Output the [x, y] coordinate of the center of the cell containing the given text.  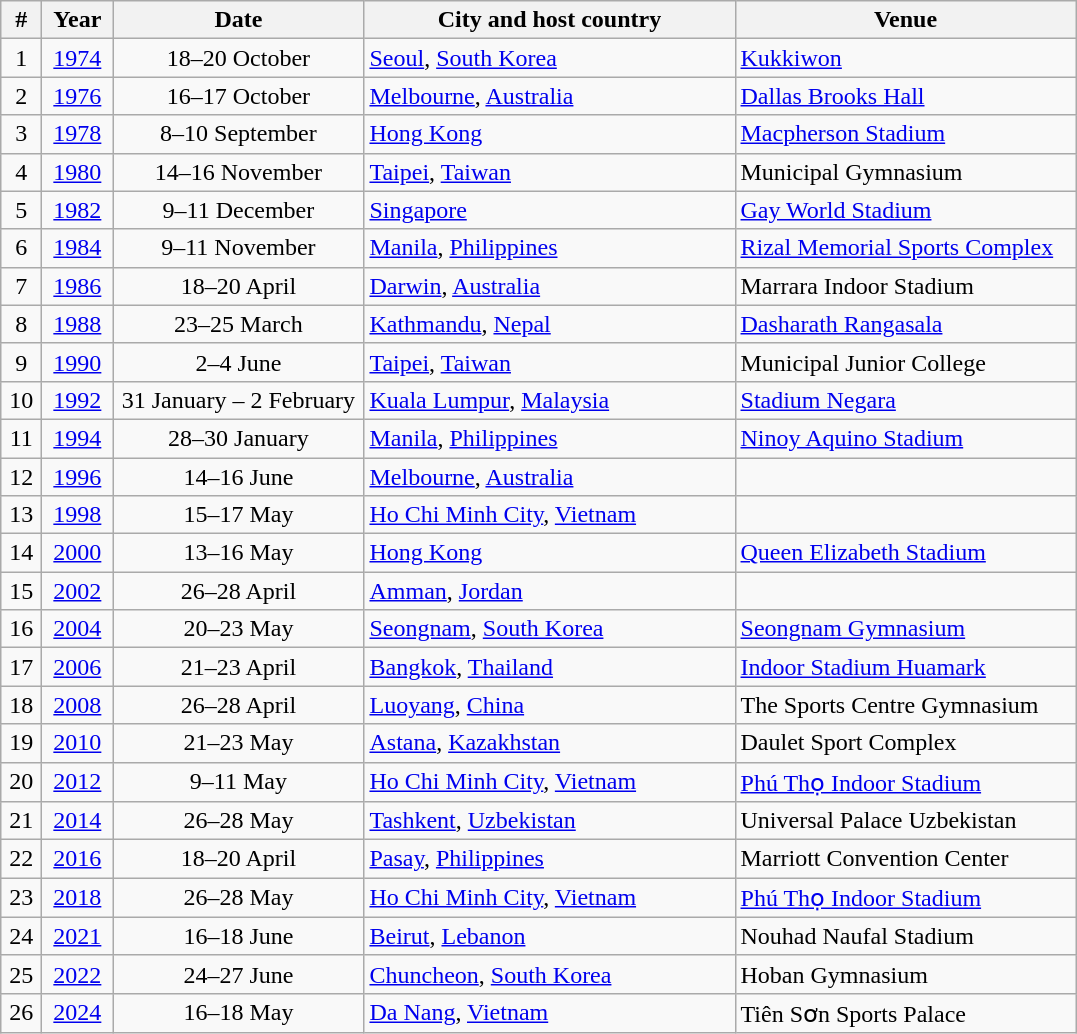
31 January – 2 February [238, 400]
2008 [78, 705]
24 [22, 936]
16–18 June [238, 936]
23 [22, 898]
Dasharath Rangasala [906, 324]
1984 [78, 248]
1990 [78, 362]
Amman, Jordan [550, 591]
1992 [78, 400]
1988 [78, 324]
14 [22, 553]
2004 [78, 629]
Venue [906, 20]
Darwin, Australia [550, 286]
Seongnam, South Korea [550, 629]
1 [22, 58]
Municipal Junior College [906, 362]
1998 [78, 515]
1994 [78, 438]
2010 [78, 743]
23–25 March [238, 324]
7 [22, 286]
16 [22, 629]
Tashkent, Uzbekistan [550, 821]
2 [22, 96]
Da Nang, Vietnam [550, 1013]
16–18 May [238, 1013]
15 [22, 591]
3 [22, 134]
1986 [78, 286]
Stadium Negara [906, 400]
Bangkok, Thailand [550, 667]
14–16 June [238, 477]
4 [22, 172]
21 [22, 821]
8 [22, 324]
Chuncheon, South Korea [550, 974]
Beirut, Lebanon [550, 936]
Kukkiwon [906, 58]
1978 [78, 134]
11 [22, 438]
21–23 May [238, 743]
Hoban Gymnasium [906, 974]
2016 [78, 859]
Marriott Convention Center [906, 859]
2022 [78, 974]
28–30 January [238, 438]
24–27 June [238, 974]
Singapore [550, 210]
2–4 June [238, 362]
5 [22, 210]
Astana, Kazakhstan [550, 743]
2006 [78, 667]
1982 [78, 210]
17 [22, 667]
1976 [78, 96]
Rizal Memorial Sports Complex [906, 248]
City and host country [550, 20]
13–16 May [238, 553]
1980 [78, 172]
2000 [78, 553]
14–16 November [238, 172]
Luoyang, China [550, 705]
15–17 May [238, 515]
21–23 April [238, 667]
9–11 November [238, 248]
Pasay, Philippines [550, 859]
Kuala Lumpur, Malaysia [550, 400]
13 [22, 515]
Queen Elizabeth Stadium [906, 553]
Macpherson Stadium [906, 134]
Ninoy Aquino Stadium [906, 438]
Kathmandu, Nepal [550, 324]
18–20 October [238, 58]
18 [22, 705]
9 [22, 362]
Indoor Stadium Huamark [906, 667]
2024 [78, 1013]
Daulet Sport Complex [906, 743]
2018 [78, 898]
8–10 September [238, 134]
Municipal Gymnasium [906, 172]
19 [22, 743]
The Sports Centre Gymnasium [906, 705]
2002 [78, 591]
1974 [78, 58]
1996 [78, 477]
22 [22, 859]
10 [22, 400]
Tiên Sơn Sports Palace [906, 1013]
16–17 October [238, 96]
20 [22, 782]
9–11 May [238, 782]
9–11 December [238, 210]
Seongnam Gymnasium [906, 629]
Seoul, South Korea [550, 58]
6 [22, 248]
Gay World Stadium [906, 210]
Nouhad Naufal Stadium [906, 936]
Date [238, 20]
20–23 May [238, 629]
# [22, 20]
Marrara Indoor Stadium [906, 286]
2012 [78, 782]
Year [78, 20]
2021 [78, 936]
2014 [78, 821]
12 [22, 477]
Universal Palace Uzbekistan [906, 821]
Dallas Brooks Hall [906, 96]
25 [22, 974]
26 [22, 1013]
